Provide the [X, Y] coordinate of the cell's center where the given text is located.  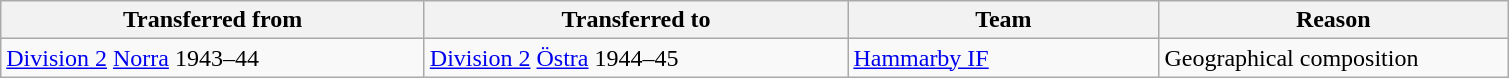
Hammarby IF [1004, 58]
Division 2 Östra 1944–45 [636, 58]
Transferred to [636, 20]
Division 2 Norra 1943–44 [213, 58]
Team [1004, 20]
Geographical composition [1334, 58]
Reason [1334, 20]
Transferred from [213, 20]
